From the cell containing the given text, extract its center point as (x, y) coordinate. 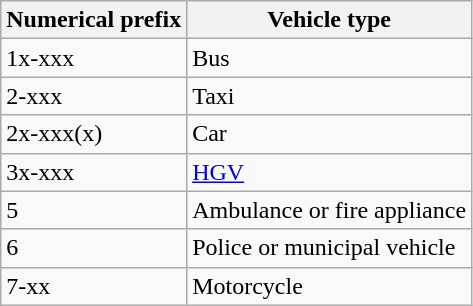
2-xxx (94, 96)
1x-xxx (94, 58)
6 (94, 248)
Numerical prefix (94, 20)
HGV (330, 172)
Police or municipal vehicle (330, 248)
Ambulance or fire appliance (330, 210)
Motorcycle (330, 286)
Bus (330, 58)
Car (330, 134)
Taxi (330, 96)
Vehicle type (330, 20)
5 (94, 210)
7-xx (94, 286)
2x-xxx(x) (94, 134)
3x-xxx (94, 172)
